Identify which cell holds the provided text, then report its [X, Y] central coordinate. 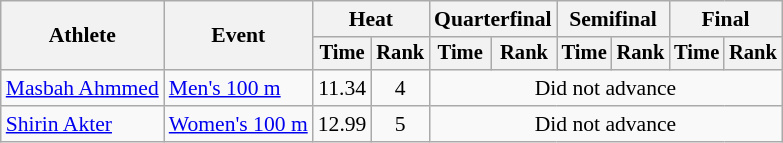
12.99 [342, 124]
4 [400, 88]
Shirin Akter [82, 124]
Event [238, 36]
Women's 100 m [238, 124]
Men's 100 m [238, 88]
5 [400, 124]
11.34 [342, 88]
Masbah Ahmmed [82, 88]
Semifinal [613, 19]
Final [725, 19]
Athlete [82, 36]
Quarterfinal [493, 19]
Heat [371, 19]
